Scan for the cell matching the given text and deliver its (X, Y) coordinate at center. 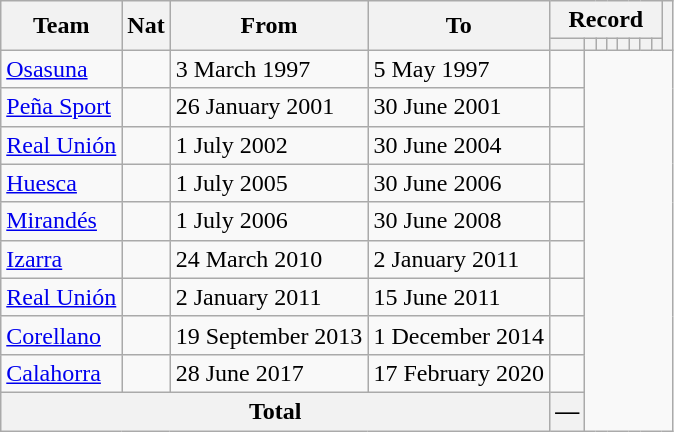
30 June 2008 (459, 221)
— (568, 411)
26 January 2001 (269, 107)
Osasuna (62, 69)
Peña Sport (62, 107)
30 June 2004 (459, 145)
1 July 2005 (269, 183)
15 June 2011 (459, 297)
Record (606, 20)
1 December 2014 (459, 335)
Nat (146, 26)
19 September 2013 (269, 335)
Mirandés (62, 221)
Team (62, 26)
17 February 2020 (459, 373)
Corellano (62, 335)
Calahorra (62, 373)
Huesca (62, 183)
Total (276, 411)
3 March 1997 (269, 69)
28 June 2017 (269, 373)
5 May 1997 (459, 69)
24 March 2010 (269, 259)
1 July 2006 (269, 221)
30 June 2001 (459, 107)
30 June 2006 (459, 183)
Izarra (62, 259)
1 July 2002 (269, 145)
From (269, 26)
To (459, 26)
